Identify which cell holds the provided text, then report its [x, y] central coordinate. 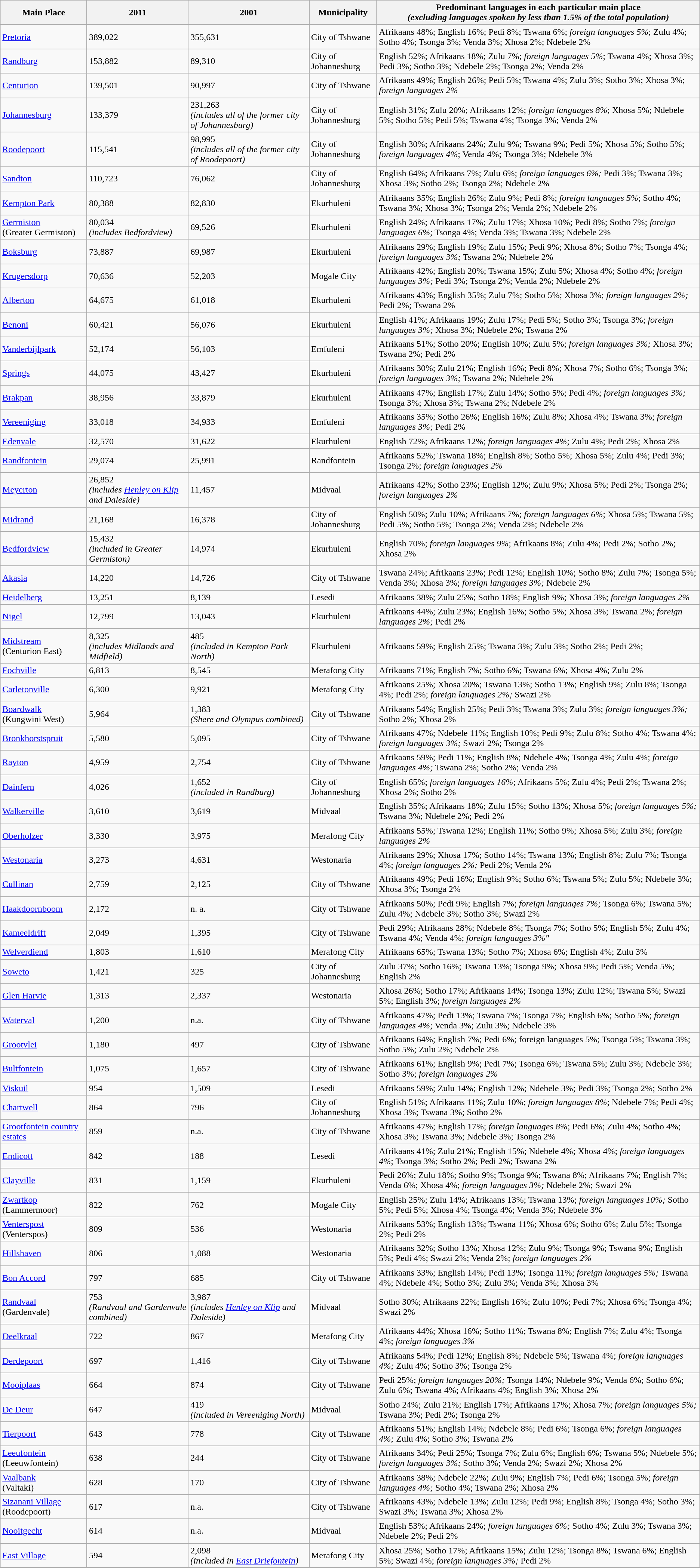
874 [249, 1385]
n. a. [249, 909]
Cullinan [44, 884]
722 [138, 1337]
822 [138, 1205]
69,526 [249, 227]
Afrikaans 33%; English 14%; Pedi 13%; Tsonga 11%; foreign languages 5%; Tswana 4%; Ndebele 4%; Sotho 3%; Zulu 3%; Venda 3%; Xhosa 3% [538, 1277]
697 [138, 1360]
14,220 [138, 578]
98,995(includes all of the former city of Roodepoort) [249, 149]
Afrikaans 35%; Sotho 26%; English 16%; Zulu 8%; Xhosa 4%; Tswana 3%; foreign languages 3%; Pedi 2% [538, 422]
Johannesburg [44, 115]
Deelkraal [44, 1337]
Xhosa 26%; Sotho 17%; Afrikaans 14%; Tsonga 13%; Zulu 12%; Tswana 5%; Swazi 5%; English 3%; foreign languages 2% [538, 995]
485(included in Kempton Park North) [249, 646]
De Deur [44, 1409]
Meyerton [44, 490]
Brakpan [44, 398]
3,619 [249, 811]
231,263 (includes all of the former city of Johannesburg) [249, 115]
796 [249, 1108]
1,416 [249, 1360]
Afrikaans 35%; English 26%; Zulu 9%; Pedi 8%; foreign languages 5%; Sotho 4%; Tswana 3%; Xhosa 3%; Tsonga 2%; Venda 2%; Ndebele 2% [538, 203]
Afrikaans 38%; Ndebele 22%; Zulu 9%; English 7%; Pedi 6%; Tsonga 5%; foreign languages 4%; Sotho 4%; Tswana 2%; Xhosa 2% [538, 1482]
244 [249, 1458]
Akasia [44, 578]
Vereeniging [44, 422]
64,675 [138, 300]
11,457 [249, 490]
Afrikaans 47%; Pedi 13%; Tswana 7%; Tsonga 7%; English 6%; Sotho 5%; foreign languages 4%; Venda 3%; Zulu 3%; Ndebele 3% [538, 1020]
Afrikaans 64%; English 7%; Pedi 6%; foreign languages 5%; Tsonga 5%; Tswana 3%; Sotho 5%; Zulu 2%; Ndebele 2% [538, 1044]
Afrikaans 44%; Xhosa 16%; Sotho 11%; Tswana 8%; English 7%; Zulu 4%; Tsonga 4%; foreign languages 3% [538, 1337]
Bon Accord [44, 1277]
English 52%; Afrikaans 18%; Zulu 7%; foreign languages 5%; Tswana 4%; Xhosa 3%; Pedi 3%; Sotho 3%; Ndebele 2%; Tsonga 2%; Venda 2% [538, 61]
1,075 [138, 1069]
809 [138, 1229]
3,330 [138, 835]
13,043 [249, 616]
Bultfontein [44, 1069]
Afrikaans 59%; Pedi 11%; English 8%; Ndebele 4%; Tsonga 4%; Zulu 4%; foreign languages 4%; Tswana 2%; Sotho 2%; Venda 2% [538, 763]
419(included in Vereeniging North) [249, 1409]
1,803 [138, 952]
2,337 [249, 995]
52,203 [249, 276]
56,103 [249, 349]
Carletonville [44, 690]
English 70%; foreign languages 9%; Afrikaans 8%; Zulu 4%; Pedi 2%; Sotho 2%; Xhosa 2% [538, 549]
2001 [249, 13]
Afrikaans 47%; English 17%; foreign languages 8%; Pedi 6%; Zulu 4%; Sotho 4%; Xhosa 3%; Tswana 3%; Ndebele 3%; Tsonga 2% [538, 1132]
Afrikaans 71%; English 7%; Sotho 6%; Tswana 6%; Xhosa 4%; Zulu 2% [538, 670]
English 25%; Zulu 14%; Afrikaans 13%; Tswana 13%; foreign languages 10%; Sotho 5%; Pedi 5%; Xhosa 4%; Tsonga 4%; Venda 3%; Ndebele 3% [538, 1205]
628 [138, 1482]
864 [138, 1108]
Afrikaans 29%; English 19%; Zulu 15%; Pedi 9%; Xhosa 8%; Sotho 7%; Tsonga 4%; foreign languages 3%; Tswana 2%; Ndebele 2% [538, 251]
Afrikaans 38%; Zulu 25%; Sotho 18%; English 9%; Xhosa 3%; foreign languages 2% [538, 597]
29,074 [138, 461]
70,636 [138, 276]
Kameeldrift [44, 933]
1,159 [249, 1180]
Afrikaans 32%; Sotho 13%; Xhosa 12%; Zulu 9%; Tsonga 9%; Tswana 9%; English 5%; Pedi 4%; Swazi 2%; Venda 2%; foreign languages 2% [538, 1254]
Afrikaans 42%; English 20%; Tswana 15%; Zulu 5%; Xhosa 4%; Sotho 4%; foreign languages 3%; Pedi 3%; Tsonga 2%; Venda 2%; Ndebele 2% [538, 276]
170 [249, 1482]
Afrikaans 54%; English 25%; Pedi 3%; Tswana 3%; Zulu 3%; foreign languages 3%; Sotho 2%; Xhosa 2% [538, 714]
English 53%; Afrikaans 24%; foreign languages 6%; Sotho 4%; Zulu 3%; Tswana 3%; Ndebele 2%; Pedi 2% [538, 1531]
73,887 [138, 251]
Afrikaans 59%; Zulu 14%; English 12%; Ndebele 3%; Pedi 3%; Tsonga 2%; Sotho 2% [538, 1088]
389,022 [138, 37]
13,251 [138, 597]
26,852(includes Henley on Klip and Daleside) [138, 490]
English 41%; Afrikaans 19%; Zulu 17%; Pedi 5%; Sotho 3%; Tsonga 3%; foreign languages 3%; Xhosa 3%; Ndebele 2%; Tswana 2% [538, 325]
2011 [138, 13]
497 [249, 1044]
1,509 [249, 1088]
Derdepoort [44, 1360]
English 65%; foreign languages 16%; Afrikaans 5%; Zulu 4%; Pedi 2%; Tswana 2%; Xhosa 2%; Sotho 2% [538, 787]
5,095 [249, 738]
Afrikaans 42%; Sotho 23%; English 12%; Zulu 9%; Xhosa 5%; Pedi 2%; Tsonga 2%; foreign languages 2% [538, 490]
Afrikaans 59%; English 25%; Tswana 3%; Zulu 3%; Sotho 2%; Pedi 2%; [538, 646]
56,076 [249, 325]
536 [249, 1229]
Centurion [44, 85]
Municipality [343, 13]
Afrikaans 41%; Zulu 21%; English 15%; Ndebele 4%; Xhosa 4%; foreign languages 4%; Tsonga 3%; Sotho 2%; Pedi 2%; Tswana 2% [538, 1156]
Afrikaans 54%; Pedi 12%; English 8%; Ndebele 5%; Tswana 4%; foreign languages 4%; Zulu 4%; Sotho 3%; Tsonga 2% [538, 1360]
Zwartkop(Lammermoor) [44, 1205]
9,921 [249, 690]
English 35%; Afrikaans 18%; Zulu 15%; Sotho 13%; Xhosa 5%; foreign languages 5%; Tswana 3%; Ndebele 2%; Pedi 2% [538, 811]
867 [249, 1337]
Main Place [44, 13]
Heidelberg [44, 597]
762 [249, 1205]
831 [138, 1180]
33,879 [249, 398]
Vaalbank(Valtaki) [44, 1482]
Afrikaans 53%; English 13%; Tswana 11%; Xhosa 6%; Sotho 6%; Zulu 5%; Tsonga 2%; Pedi 2% [538, 1229]
8,545 [249, 670]
2,125 [249, 884]
69,987 [249, 251]
1,313 [138, 995]
Randvaal(Gardenvale) [44, 1307]
6,813 [138, 670]
Soweto [44, 972]
Pedi 29%; Afrikaans 28%; Ndebele 8%; Tsonga 7%; Sotho 5%; English 5%; Zulu 4%; Tswana 4%; Venda 4%; foreign languages 3%" [538, 933]
Predominant languages in each particular main place(excluding languages spoken by less than 1.5% of the total population) [538, 13]
859 [138, 1132]
355,631 [249, 37]
1,610 [249, 952]
34,933 [249, 422]
2,172 [138, 909]
3,610 [138, 811]
English 64%; Afrikaans 7%; Zulu 6%; foreign languages 6%; Pedi 3%; Tswana 3%; Xhosa 3%; Sotho 2%; Tsonga 2%; Ndebele 2% [538, 179]
Afrikaans 50%; Pedi 9%; English 7%; foreign languages 7%; Tsonga 6%; Tswana 5%; Zulu 4%; Ndebele 3%; Sotho 3%; Swazi 2% [538, 909]
8,325(includes Midlands and Midfield) [138, 646]
16,378 [249, 519]
76,062 [249, 179]
Afrikaans 51%; English 14%; Ndebele 8%; Pedi 6%; Tsonga 6%; foreign languages 4%; Zulu 4%; Sotho 3%; Tswana 2% [538, 1434]
Kempton Park [44, 203]
Germiston(Greater Germiston) [44, 227]
Edenvale [44, 441]
Boardwalk(Kungwini West) [44, 714]
Dainfern [44, 787]
Afrikaans 61%; English 9%; Pedi 7%; Tsonga 6%; Tswana 5%; Zulu 3%; Ndebele 3%; Sotho 3%; foreign languages 2% [538, 1069]
Afrikaans 25%; Xhosa 20%; Tswana 13%; Sotho 13%; English 9%; Zulu 8%; Tsonga 4%; Pedi 2%; foreign languages 2%; Swazi 2% [538, 690]
Hillshaven [44, 1254]
842 [138, 1156]
Xhosa 25%; Sotho 17%; Afrikaans 15%; Zulu 12%; Tsonga 8%; Tswana 6%; English 5%; Swazi 4%; foreign languages 3%; Pedi 2% [538, 1556]
Afrikaans 55%; Tswana 12%; English 11%; Sotho 9%; Xhosa 5%; Zulu 3%; foreign languages 2% [538, 835]
325 [249, 972]
1,383 (Shere and Olympus combined) [249, 714]
2,098(included in East Driefontein) [249, 1556]
Viskuil [44, 1088]
44,075 [138, 373]
Rayton [44, 763]
685 [249, 1277]
Afrikaans 51%; Sotho 20%; English 10%; Zulu 5%; foreign languages 3%; Xhosa 3%; Tswana 2%; Pedi 2% [538, 349]
Afrikaans 34%; Pedi 25%; Tsonga 7%; Zulu 6%; English 6%; Tswana 5%; Ndebele 5%; foreign languages 3%; Sotho 3%; Venda 2%; Swazi 2%; Xhosa 2% [538, 1458]
Afrikaans 29%; Xhosa 17%; Sotho 14%; Tswana 13%; English 8%; Zulu 7%; Tsonga 4%; foreign languages 2%; Pedi 2%; Venda 2% [538, 860]
614 [138, 1531]
Glen Harvie [44, 995]
Afrikaans 30%; Zulu 21%; English 16%; Pedi 8%; Xhosa 7%; Sotho 6%; Tsonga 3%; foreign languages 3%; Tswana 2%; Ndebele 2% [538, 373]
Grootfontein country estates [44, 1132]
3,273 [138, 860]
2,049 [138, 933]
664 [138, 1385]
Bronkhorstspruit [44, 738]
Venterspost(Venterspos) [44, 1229]
5,964 [138, 714]
4,026 [138, 787]
Randburg [44, 61]
14,974 [249, 549]
Pedi 26%; Zulu 18%; Sotho 9%; Tsonga 9%; Tswana 8%; Afrikaans 7%; English 7%; Venda 6%; Xhosa 4%; foreign languages 3%; Ndebele 2%; Swazi 2% [538, 1180]
English 51%; Afrikaans 11%; Zulu 10%; foreign languages 8%; Ndebele 7%; Pedi 4%; Xhosa 3%; Tswana 3%; Sotho 2% [538, 1108]
Roodepoort [44, 149]
Welverdiend [44, 952]
617 [138, 1507]
Zulu 37%; Sotho 16%; Tswana 13%; Tsonga 9%; Xhosa 9%; Pedi 5%; Venda 5%; English 2% [538, 972]
778 [249, 1434]
Midrand [44, 519]
954 [138, 1088]
797 [138, 1277]
1,088 [249, 1254]
33,018 [138, 422]
Nooitgecht [44, 1531]
89,310 [249, 61]
Afrikaans 49%; English 26%; Pedi 5%; Tswana 4%; Zulu 3%; Sotho 3%; Xhosa 3%; foreign languages 2% [538, 85]
15,432(included in Greater Germiston) [138, 549]
1,200 [138, 1020]
Afrikaans 44%; Zulu 23%; English 16%; Sotho 5%; Xhosa 3%; Tswana 2%; foreign languages 2%; Pedi 2% [538, 616]
Sizanani Village(Roodepoort) [44, 1507]
Afrikaans 65%; Tswana 13%; Sotho 7%; Xhosa 6%; English 4%; Zulu 3% [538, 952]
32,570 [138, 441]
Oberholzer [44, 835]
Fochville [44, 670]
21,168 [138, 519]
1,652(included in Randburg) [249, 787]
80,388 [138, 203]
115,541 [138, 149]
Tierpoort [44, 1434]
Sotho 24%; Zulu 21%; English 17%; Afrikaans 17%; Xhosa 7%; foreign languages 5%; Tswana 3%; Pedi 2%; Tsonga 2% [538, 1409]
638 [138, 1458]
Benoni [44, 325]
Chartwell [44, 1108]
1,657 [249, 1069]
6,300 [138, 690]
110,723 [138, 179]
1,421 [138, 972]
Midstream(Centurion East) [44, 646]
31,622 [249, 441]
753 (Randvaal and Gardenvale combined) [138, 1307]
4,959 [138, 763]
Haakdoornboom [44, 909]
Tswana 24%; Afrikaans 23%; Pedi 12%; English 10%; Sotho 8%; Zulu 7%; Tsonga 5%; Venda 3%; Xhosa 3%; foreign languages 3%; Ndebele 2% [538, 578]
1,180 [138, 1044]
14,726 [249, 578]
643 [138, 1434]
25,991 [249, 461]
5,580 [138, 738]
52,174 [138, 349]
Leeufontein(Leeuwfontein) [44, 1458]
Sotho 30%; Afrikaans 22%; English 16%; Zulu 10%; Pedi 7%; Xhosa 6%; Tsonga 4%; Swazi 2% [538, 1307]
Pretoria [44, 37]
English 30%; Afrikaans 24%; Zulu 9%; Tswana 9%; Pedi 5%; Xhosa 5%; Sotho 5%; foreign languages 4%; Venda 4%; Tsonga 3%; Ndebele 3% [538, 149]
4,631 [249, 860]
Afrikaans 47%; English 17%; Zulu 14%; Sotho 5%; Pedi 4%; foreign languages 3%; Tsonga 3%; Xhosa 3%; Tswana 2%; Ndebele 2% [538, 398]
3,987 (includes Henley on Klip and Daleside) [249, 1307]
Clayville [44, 1180]
2,759 [138, 884]
Springs [44, 373]
12,799 [138, 616]
Sandton [44, 179]
Afrikaans 48%; English 16%; Pedi 8%; Tswana 6%; foreign languages 5%; Zulu 4%; Sotho 4%; Tsonga 3%; Venda 3%; Xhosa 2%; Ndebele 2% [538, 37]
English 50%; Zulu 10%; Afrikaans 7%; foreign languages 6%; Xhosa 5%; Tswana 5%; Pedi 5%; Sotho 5%; Tsonga 2%; Venda 2%; Ndebele 2% [538, 519]
Afrikaans 52%; Tswana 18%; English 8%; Sotho 5%; Xhosa 5%; Zulu 4%; Pedi 3%; Tsonga 2%; foreign languages 2% [538, 461]
43,427 [249, 373]
Afrikaans 43%; Ndebele 13%; Zulu 12%; Pedi 9%; English 8%; Tsonga 4%; Sotho 3%; Swazi 3%; Tswana 3%; Xhosa 2% [538, 1507]
806 [138, 1254]
82,830 [249, 203]
153,882 [138, 61]
61,018 [249, 300]
8,139 [249, 597]
English 72%; Afrikaans 12%; foreign languages 4%; Zulu 4%; Pedi 2%; Xhosa 2% [538, 441]
3,975 [249, 835]
Krugersdorp [44, 276]
38,956 [138, 398]
Afrikaans 43%; English 35%; Zulu 7%; Sotho 5%; Xhosa 3%; foreign languages 2%; Pedi 2%; Tswana 2% [538, 300]
90,997 [249, 85]
Nigel [44, 616]
Walkerville [44, 811]
Waterval [44, 1020]
Boksburg [44, 251]
647 [138, 1409]
2,754 [249, 763]
594 [138, 1556]
60,421 [138, 325]
Pedi 25%; foreign languages 20%; Tsonga 14%; Ndebele 9%; Venda 6%; Sotho 6%; Zulu 6%; Tswana 4%; Afrikaans 4%; English 3%; Xhosa 2% [538, 1385]
1,395 [249, 933]
Alberton [44, 300]
139,501 [138, 85]
Afrikaans 49%; Pedi 16%; English 9%; Sotho 6%; Tswana 5%; Zulu 5%; Ndebele 3%; Xhosa 3%; Tsonga 2% [538, 884]
East Village [44, 1556]
Mooiplaas [44, 1385]
English 31%; Zulu 20%; Afrikaans 12%; foreign languages 8%; Xhosa 5%; Ndebele 5%; Sotho 5%; Pedi 5%; Tswana 4%; Tsonga 3%; Venda 2% [538, 115]
Vanderbijlpark [44, 349]
Grootvlei [44, 1044]
Afrikaans 47%; Ndebele 11%; English 10%; Pedi 9%; Zulu 8%; Sotho 4%; Tswana 4%; foreign languages 3%; Swazi 2%; Tsonga 2% [538, 738]
80,034(includes Bedfordview) [138, 227]
133,379 [138, 115]
English 24%; Afrikaans 17%; Zulu 17%; Xhosa 10%; Pedi 8%; Sotho 7%; foreign languages 6%; Tsonga 4%; Venda 3%; Tswana 3%; Ndebele 2% [538, 227]
Bedfordview [44, 549]
188 [249, 1156]
Endicott [44, 1156]
